Determine the [X, Y] coordinate at the center of the cell enclosing the given text.  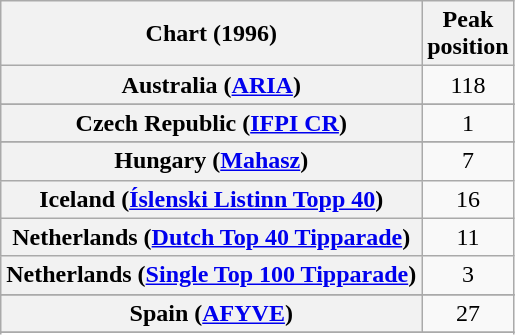
Spain (AFYVE) [212, 313]
16 [468, 199]
Peakposition [468, 34]
3 [468, 275]
7 [468, 161]
Australia (ARIA) [212, 85]
27 [468, 313]
Czech Republic (IFPI CR) [212, 123]
118 [468, 85]
11 [468, 237]
Chart (1996) [212, 34]
1 [468, 123]
Netherlands (Single Top 100 Tipparade) [212, 275]
Netherlands (Dutch Top 40 Tipparade) [212, 237]
Hungary (Mahasz) [212, 161]
Iceland (Íslenski Listinn Topp 40) [212, 199]
